Return the [x, y] coordinate for the center point of the cell that contains the specified text.  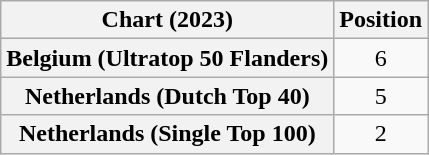
Belgium (Ultratop 50 Flanders) [168, 58]
5 [381, 96]
Netherlands (Dutch Top 40) [168, 96]
Netherlands (Single Top 100) [168, 134]
Chart (2023) [168, 20]
6 [381, 58]
Position [381, 20]
2 [381, 134]
